Find where the given text appears and provide that cell's center as (x, y) coordinate. 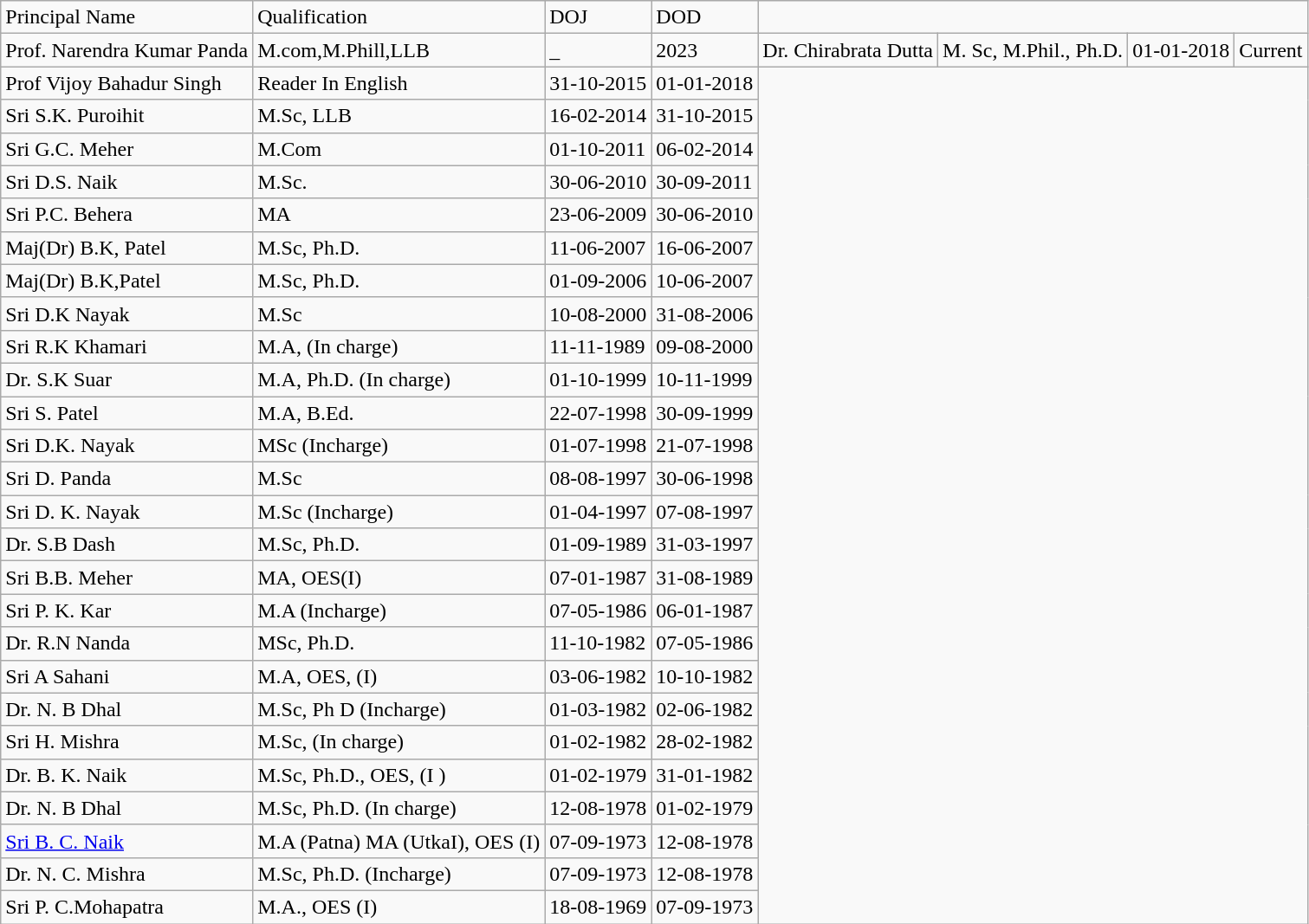
10-11-1999 (705, 379)
M.Sc, Ph D (Incharge) (399, 709)
Sri S. Patel (126, 413)
01-10-1999 (598, 379)
Dr. R.N Nanda (126, 643)
01-02-1982 (598, 742)
M.Sc. (399, 182)
M. Sc, M.Phil., Ph.D. (1033, 50)
Dr. S.K Suar (126, 379)
Sri B. C. Naik (126, 841)
23-06-2009 (598, 215)
M.Sc, Ph.D. (In charge) (399, 808)
01-04-1997 (598, 512)
Sri P.C. Behera (126, 215)
Sri D.K Nayak (126, 313)
02-06-1982 (705, 709)
DOJ (598, 17)
08-08-1997 (598, 479)
01-07-1998 (598, 446)
M.Com (399, 149)
MSc (Incharge) (399, 446)
M.Sc, Ph.D. (Incharge) (399, 874)
M.A, OES, (I) (399, 676)
DOD (705, 17)
Dr. S.B Dash (126, 545)
Sri P. K. Kar (126, 611)
MA (399, 215)
01-09-1989 (598, 545)
03-06-1982 (598, 676)
Sri S.K. Puroihit (126, 116)
06-02-2014 (705, 149)
Reader In English (399, 83)
2023 (705, 50)
01-03-1982 (598, 709)
Principal Name (126, 17)
10-10-1982 (705, 676)
09-08-2000 (705, 346)
11-10-1982 (598, 643)
Maj(Dr) B.K, Patel (126, 248)
M.A (Patna) MA (UtkaI), OES (I) (399, 841)
30-09-2011 (705, 182)
Sri D.S. Naik (126, 182)
M.com,M.Phill,LLB (399, 50)
31-01-1982 (705, 775)
Sri P. C.Mohapatra (126, 907)
10-08-2000 (598, 313)
10-06-2007 (705, 281)
M.Sc, (In charge) (399, 742)
M.A (Incharge) (399, 611)
M.Sc, LLB (399, 116)
Sri H. Mishra (126, 742)
M.A, Ph.D. (In charge) (399, 379)
28-02-1982 (705, 742)
Sri D.K. Nayak (126, 446)
Sri A Sahani (126, 676)
Sri B.B. Meher (126, 578)
M.A., OES (I) (399, 907)
Dr. N. C. Mishra (126, 874)
Prof Vijoy Bahadur Singh (126, 83)
16-02-2014 (598, 116)
11-06-2007 (598, 248)
11-11-1989 (598, 346)
MSc, Ph.D. (399, 643)
Maj(Dr) B.K,Patel (126, 281)
Sri D. K. Nayak (126, 512)
Dr. B. K. Naik (126, 775)
Current (1271, 50)
01-09-2006 (598, 281)
Sri G.C. Meher (126, 149)
MA, OES(I) (399, 578)
30-09-1999 (705, 413)
Prof. Narendra Kumar Panda (126, 50)
Dr. Chirabrata Dutta (848, 50)
Qualification (399, 17)
_ (598, 50)
06-01-1987 (705, 611)
07-01-1987 (598, 578)
16-06-2007 (705, 248)
01-10-2011 (598, 149)
07-08-1997 (705, 512)
M.Sc (Incharge) (399, 512)
M.A, (In charge) (399, 346)
22-07-1998 (598, 413)
Sri R.K Khamari (126, 346)
M.Sc, Ph.D., OES, (I ) (399, 775)
21-07-1998 (705, 446)
31-03-1997 (705, 545)
31-08-2006 (705, 313)
30-06-1998 (705, 479)
18-08-1969 (598, 907)
31-08-1989 (705, 578)
M.A, B.Ed. (399, 413)
Sri D. Panda (126, 479)
